Search for the cell housing the specified text and yield its [X, Y] center coordinate. 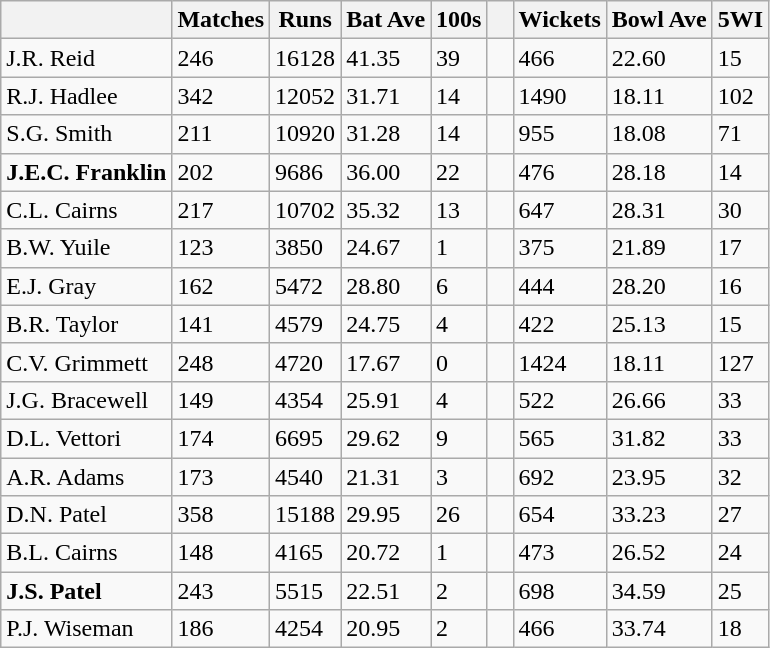
9 [459, 438]
10702 [306, 210]
692 [560, 477]
22.51 [386, 591]
654 [560, 515]
9686 [306, 172]
4165 [306, 553]
6 [459, 286]
24.67 [386, 248]
698 [560, 591]
15188 [306, 515]
39 [459, 58]
27 [740, 515]
J.S. Patel [86, 591]
5472 [306, 286]
Matches [221, 20]
Runs [306, 20]
25 [740, 591]
26 [459, 515]
4579 [306, 324]
B.R. Taylor [86, 324]
476 [560, 172]
4720 [306, 362]
217 [221, 210]
28.18 [659, 172]
Bat Ave [386, 20]
J.E.C. Franklin [86, 172]
20.72 [386, 553]
375 [560, 248]
20.95 [386, 629]
4540 [306, 477]
31.82 [659, 438]
31.71 [386, 96]
10920 [306, 134]
422 [560, 324]
955 [560, 134]
141 [221, 324]
23.95 [659, 477]
3850 [306, 248]
28.31 [659, 210]
31.28 [386, 134]
149 [221, 400]
123 [221, 248]
J.R. Reid [86, 58]
21.89 [659, 248]
17.67 [386, 362]
4254 [306, 629]
33.74 [659, 629]
41.35 [386, 58]
18.08 [659, 134]
342 [221, 96]
243 [221, 591]
29.62 [386, 438]
Wickets [560, 20]
25.13 [659, 324]
13 [459, 210]
16128 [306, 58]
246 [221, 58]
358 [221, 515]
B.L. Cairns [86, 553]
B.W. Yuile [86, 248]
0 [459, 362]
102 [740, 96]
174 [221, 438]
28.80 [386, 286]
248 [221, 362]
E.J. Gray [86, 286]
202 [221, 172]
12052 [306, 96]
A.R. Adams [86, 477]
29.95 [386, 515]
21.31 [386, 477]
186 [221, 629]
34.59 [659, 591]
3 [459, 477]
444 [560, 286]
100s [459, 20]
127 [740, 362]
162 [221, 286]
28.20 [659, 286]
R.J. Hadlee [86, 96]
473 [560, 553]
18 [740, 629]
5WI [740, 20]
32 [740, 477]
522 [560, 400]
33.23 [659, 515]
173 [221, 477]
148 [221, 553]
22.60 [659, 58]
211 [221, 134]
25.91 [386, 400]
16 [740, 286]
26.66 [659, 400]
24.75 [386, 324]
35.32 [386, 210]
1490 [560, 96]
J.G. Bracewell [86, 400]
4354 [306, 400]
22 [459, 172]
S.G. Smith [86, 134]
1424 [560, 362]
36.00 [386, 172]
D.N. Patel [86, 515]
26.52 [659, 553]
30 [740, 210]
P.J. Wiseman [86, 629]
71 [740, 134]
5515 [306, 591]
D.L. Vettori [86, 438]
17 [740, 248]
Bowl Ave [659, 20]
C.L. Cairns [86, 210]
6695 [306, 438]
647 [560, 210]
24 [740, 553]
565 [560, 438]
C.V. Grimmett [86, 362]
